Return (X, Y) of the center of cell containing provided text 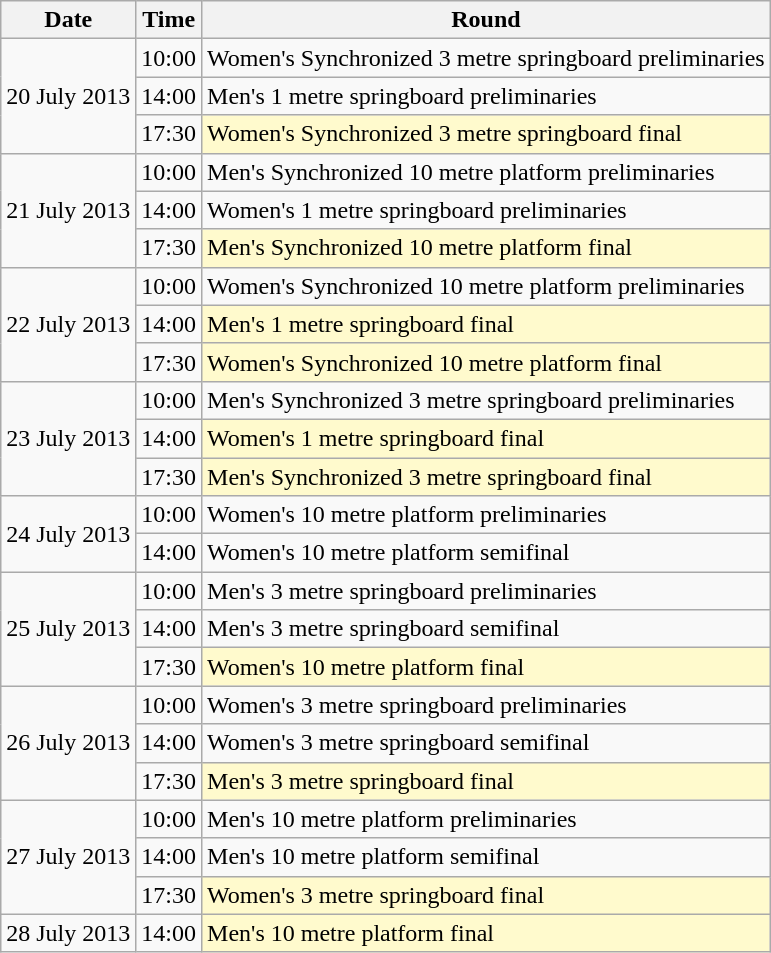
Men's 1 metre springboard preliminaries (486, 96)
Men's 3 metre springboard semifinal (486, 629)
27 July 2013 (68, 857)
Women's 10 metre platform preliminaries (486, 515)
Men's Synchronized 10 metre platform preliminaries (486, 172)
Women's 10 metre platform final (486, 667)
Men's 3 metre springboard preliminaries (486, 591)
Women's Synchronized 10 metre platform final (486, 362)
25 July 2013 (68, 629)
Women's Synchronized 3 metre springboard final (486, 134)
Men's 1 metre springboard final (486, 324)
Women's Synchronized 10 metre platform preliminaries (486, 286)
Men's 3 metre springboard final (486, 781)
23 July 2013 (68, 438)
Women's 3 metre springboard preliminaries (486, 705)
Men's Synchronized 3 metre springboard final (486, 477)
22 July 2013 (68, 324)
Women's 1 metre springboard final (486, 438)
20 July 2013 (68, 96)
Women's 3 metre springboard final (486, 895)
24 July 2013 (68, 534)
Men's 10 metre platform final (486, 933)
28 July 2013 (68, 933)
Men's 10 metre platform semifinal (486, 857)
Women's 10 metre platform semifinal (486, 553)
Men's 10 metre platform preliminaries (486, 819)
Date (68, 20)
Women's 1 metre springboard preliminaries (486, 210)
26 July 2013 (68, 743)
Round (486, 20)
Women's 3 metre springboard semifinal (486, 743)
Women's Synchronized 3 metre springboard preliminaries (486, 58)
Men's Synchronized 3 metre springboard preliminaries (486, 400)
Time (169, 20)
21 July 2013 (68, 210)
Men's Synchronized 10 metre platform final (486, 248)
